Pinpoint the cell where the given text exists, returning its [x, y] midpoint coordinate. 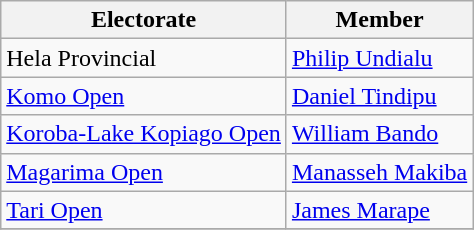
Magarima Open [144, 172]
Komo Open [144, 96]
Koroba-Lake Kopiago Open [144, 134]
Electorate [144, 20]
Manasseh Makiba [379, 172]
Member [379, 20]
William Bando [379, 134]
Tari Open [144, 210]
James Marape [379, 210]
Hela Provincial [144, 58]
Philip Undialu [379, 58]
Daniel Tindipu [379, 96]
